Extract the [X, Y] coordinate from the center of the cell holding the provided text.  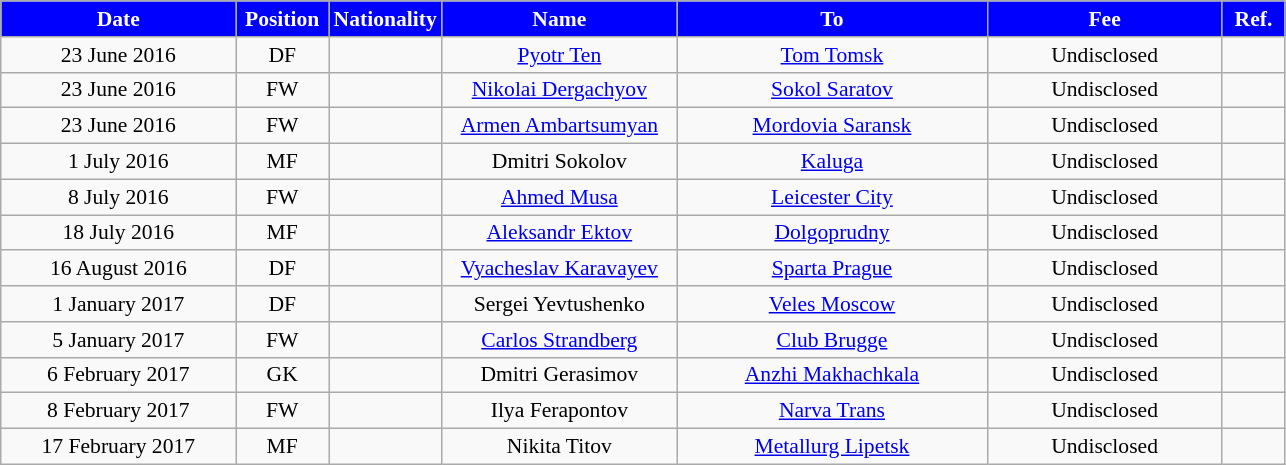
Mordovia Saransk [832, 126]
1 July 2016 [118, 162]
Date [118, 19]
8 July 2016 [118, 197]
18 July 2016 [118, 233]
Tom Tomsk [832, 55]
Kaluga [832, 162]
Aleksandr Ektov [560, 233]
Club Brugge [832, 340]
Dmitri Sokolov [560, 162]
16 August 2016 [118, 269]
Ref. [1254, 19]
Fee [1104, 19]
Veles Moscow [832, 304]
Dolgoprudny [832, 233]
6 February 2017 [118, 375]
Nikolai Dergachyov [560, 90]
Nikita Titov [560, 447]
Ilya Ferapontov [560, 411]
1 January 2017 [118, 304]
17 February 2017 [118, 447]
5 January 2017 [118, 340]
Armen Ambartsumyan [560, 126]
Position [282, 19]
Dmitri Gerasimov [560, 375]
Nationality [384, 19]
Ahmed Musa [560, 197]
Vyacheslav Karavayev [560, 269]
8 February 2017 [118, 411]
Metallurg Lipetsk [832, 447]
To [832, 19]
Anzhi Makhachkala [832, 375]
Sparta Prague [832, 269]
GK [282, 375]
Sokol Saratov [832, 90]
Leicester City [832, 197]
Narva Trans [832, 411]
Name [560, 19]
Carlos Strandberg [560, 340]
Sergei Yevtushenko [560, 304]
Pyotr Ten [560, 55]
